Provide the (X, Y) coordinate of the cell's center where the given text is located.  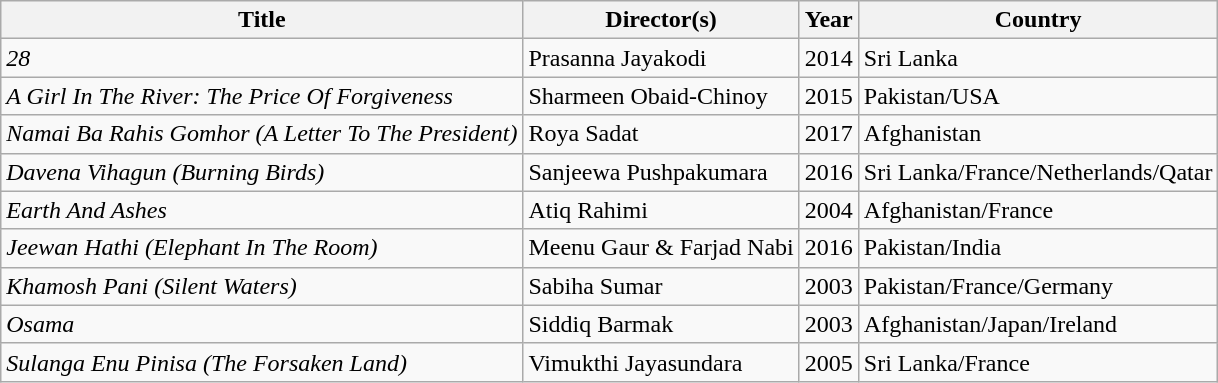
Prasanna Jayakodi (661, 58)
Sabiha Sumar (661, 286)
2004 (828, 210)
Sanjeewa Pushpakumara (661, 172)
Namai Ba Rahis Gomhor (A Letter To The President) (262, 134)
Osama (262, 324)
2015 (828, 96)
Sri Lanka (1038, 58)
2017 (828, 134)
Title (262, 20)
28 (262, 58)
Afghanistan/France (1038, 210)
Khamosh Pani (Silent Waters) (262, 286)
Pakistan/USA (1038, 96)
A Girl In The River: The Price Of Forgiveness (262, 96)
2005 (828, 362)
Director(s) (661, 20)
Afghanistan/Japan/Ireland (1038, 324)
Pakistan/France/Germany (1038, 286)
Meenu Gaur & Farjad Nabi (661, 248)
Sulanga Enu Pinisa (The Forsaken Land) (262, 362)
Pakistan/India (1038, 248)
Sri Lanka/France (1038, 362)
2014 (828, 58)
Davena Vihagun (Burning Birds) (262, 172)
Siddiq Barmak (661, 324)
Vimukthi Jayasundara (661, 362)
Sri Lanka/France/Netherlands/Qatar (1038, 172)
Atiq Rahimi (661, 210)
Roya Sadat (661, 134)
Jeewan Hathi (Elephant In The Room) (262, 248)
Earth And Ashes (262, 210)
Sharmeen Obaid-Chinoy (661, 96)
Country (1038, 20)
Afghanistan (1038, 134)
Year (828, 20)
